Identify which cell holds the provided text, then report its (X, Y) central coordinate. 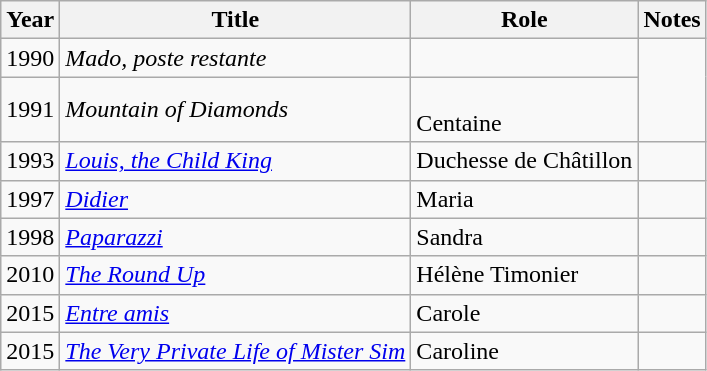
Hélène Timonier (524, 275)
Sandra (524, 237)
1991 (30, 110)
1998 (30, 237)
Role (524, 20)
Caroline (524, 351)
Centaine (524, 110)
Year (30, 20)
Notes (672, 20)
2010 (30, 275)
1993 (30, 161)
1990 (30, 58)
The Very Private Life of Mister Sim (236, 351)
1997 (30, 199)
Paparazzi (236, 237)
Carole (524, 313)
Mountain of Diamonds (236, 110)
Duchesse de Châtillon (524, 161)
Maria (524, 199)
Entre amis (236, 313)
Title (236, 20)
Didier (236, 199)
Mado, poste restante (236, 58)
Louis, the Child King (236, 161)
The Round Up (236, 275)
